From the cell containing the given text, extract its center point as [X, Y] coordinate. 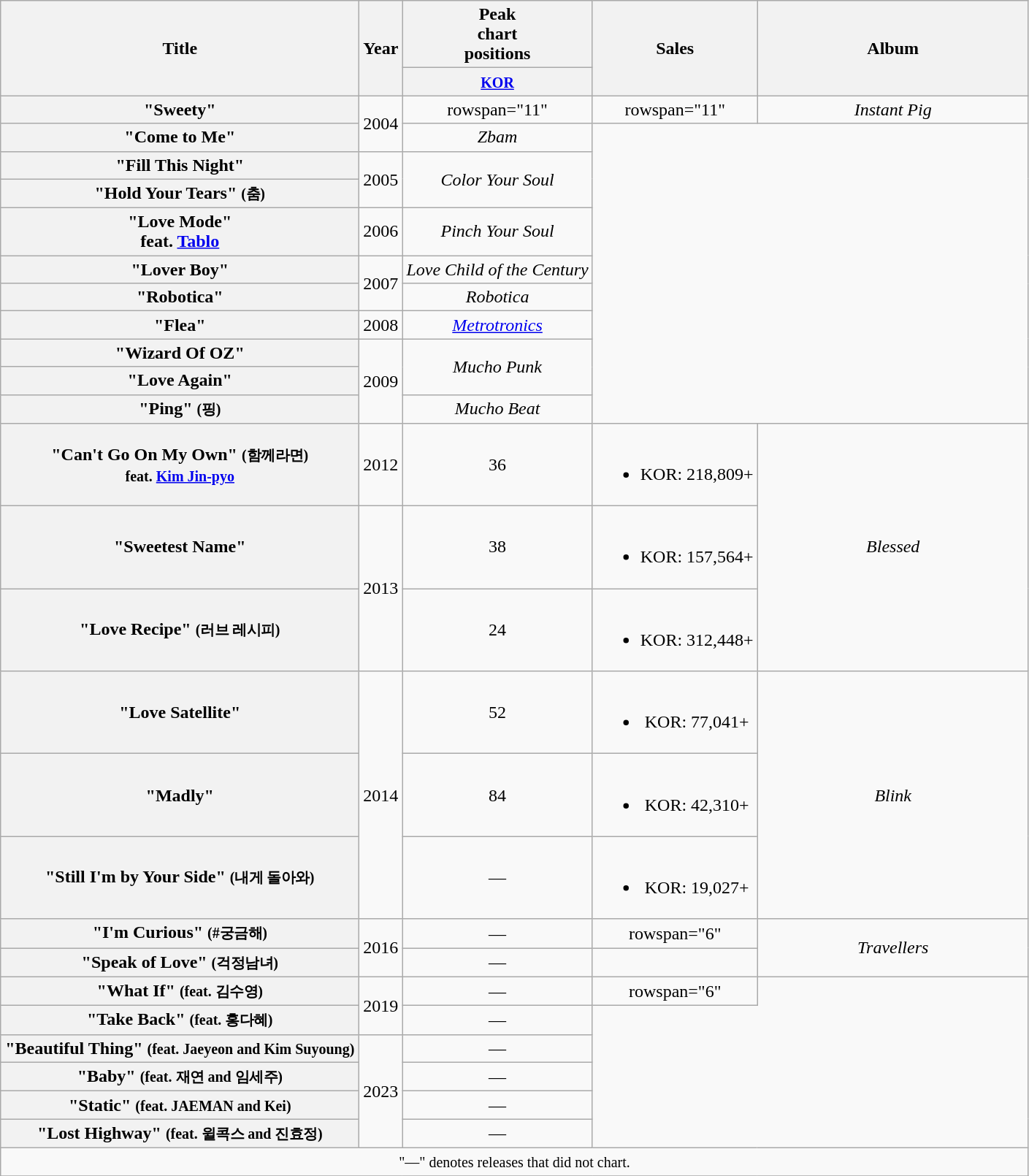
KOR: 19,027+ [675, 878]
Sales [675, 48]
2013 [381, 589]
2023 [381, 1091]
"Ping" (핑) [180, 409]
"Beautiful Thing" (feat. Jaeyeon and Kim Suyoung) [180, 1048]
"Wizard Of OZ" [180, 353]
"Love Satellite" [180, 713]
84 [497, 795]
"Madly" [180, 795]
KOR: 157,564+ [675, 548]
"Static" (feat. JAEMAN and Kei) [180, 1105]
2006 [381, 232]
KOR: 42,310+ [675, 795]
"Sweety" [180, 110]
52 [497, 713]
KOR [497, 82]
"Fill This Night" [180, 165]
Album [892, 48]
2012 [381, 465]
"I'm Curious" (#궁금해) [180, 933]
"Still I'm by Your Side" (내게 돌아와) [180, 878]
"Lover Boy" [180, 270]
Love Child of the Century [497, 270]
KOR: 312,448+ [675, 630]
"Love Recipe" (러브 레시피) [180, 630]
"—" denotes releases that did not chart. [514, 1161]
"What If" (feat. 김수영) [180, 991]
38 [497, 548]
"Love Mode"feat. Tablo [180, 232]
2005 [381, 180]
Travellers [892, 948]
Blink [892, 795]
"Flea" [180, 325]
"Speak of Love" (걱정남녀) [180, 963]
36 [497, 465]
2019 [381, 1005]
2016 [381, 948]
"Take Back" (feat. 홍다혜) [180, 1020]
Pinch Your Soul [497, 232]
2009 [381, 381]
Blessed [892, 548]
"Sweetest Name" [180, 548]
Instant Pig [892, 110]
KOR: 218,809+ [675, 465]
24 [497, 630]
2008 [381, 325]
"Come to Me" [180, 137]
Title [180, 48]
Robotica [497, 297]
"Lost Highway" (feat. 윌콕스 and 진효정) [180, 1134]
2014 [381, 795]
Metrotronics [497, 325]
Mucho Beat [497, 409]
"Love Again" [180, 381]
2007 [381, 283]
Year [381, 48]
Peakchartpositions [497, 34]
Zbam [497, 137]
KOR: 77,041+ [675, 713]
Color Your Soul [497, 180]
Mucho Punk [497, 367]
"Robotica" [180, 297]
"Hold Your Tears" (춤) [180, 194]
2004 [381, 123]
"Baby" (feat. 재연 and 임세주) [180, 1077]
"Can't Go On My Own" (함께라면)feat. Kim Jin-pyo [180, 465]
